For the text-containing cell, return its midpoint in (x, y) coordinate format. 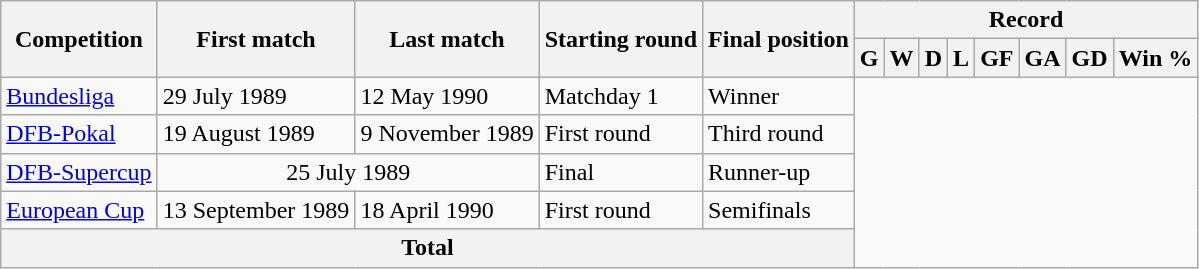
13 September 1989 (256, 210)
Starting round (620, 39)
W (902, 58)
European Cup (79, 210)
Last match (447, 39)
Final (620, 172)
25 July 1989 (348, 172)
Competition (79, 39)
DFB-Supercup (79, 172)
GF (997, 58)
Winner (779, 96)
Bundesliga (79, 96)
Runner-up (779, 172)
18 April 1990 (447, 210)
Total (428, 248)
Third round (779, 134)
G (869, 58)
Record (1026, 20)
GA (1042, 58)
First match (256, 39)
Final position (779, 39)
9 November 1989 (447, 134)
Semifinals (779, 210)
12 May 1990 (447, 96)
29 July 1989 (256, 96)
D (933, 58)
19 August 1989 (256, 134)
DFB-Pokal (79, 134)
Win % (1156, 58)
Matchday 1 (620, 96)
L (962, 58)
GD (1090, 58)
